Return [x, y] of the center of cell containing provided text 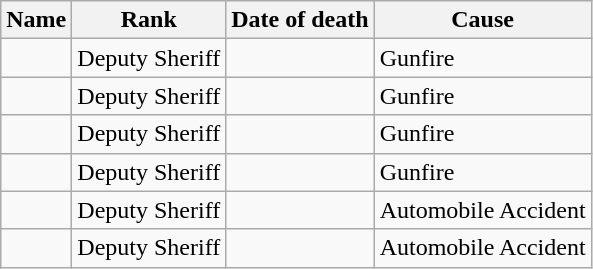
Date of death [300, 20]
Rank [149, 20]
Name [36, 20]
Cause [482, 20]
